Extract the (X, Y) coordinate from the center of the cell holding the provided text.  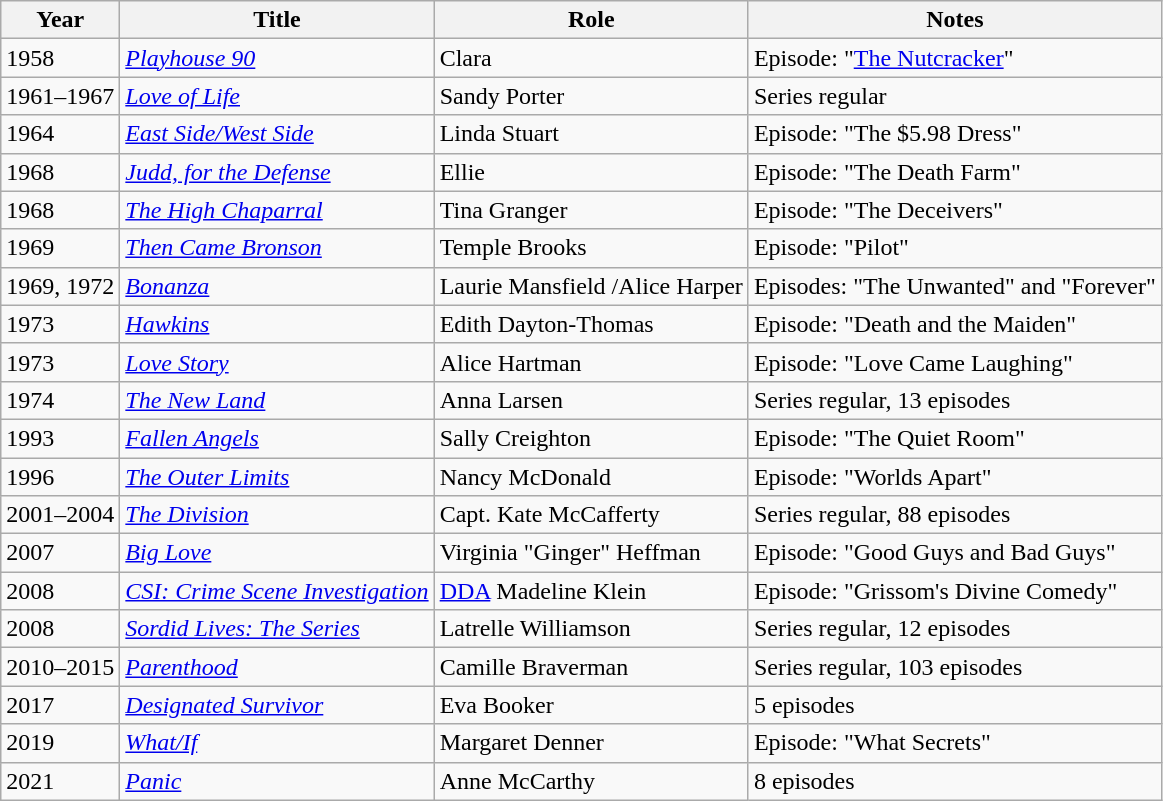
Hawkins (277, 324)
Series regular, 103 episodes (954, 667)
Tina Granger (591, 210)
Episode: "What Secrets" (954, 743)
Judd, for the Defense (277, 172)
CSI: Crime Scene Investigation (277, 591)
The High Chaparral (277, 210)
Sordid Lives: The Series (277, 629)
2021 (60, 781)
2017 (60, 705)
Temple Brooks (591, 248)
Latrelle Williamson (591, 629)
Alice Hartman (591, 362)
Series regular, 13 episodes (954, 400)
Fallen Angels (277, 438)
Bonanza (277, 286)
Year (60, 20)
Sally Creighton (591, 438)
5 episodes (954, 705)
1974 (60, 400)
Parenthood (277, 667)
Episode: "The Deceivers" (954, 210)
The Outer Limits (277, 477)
2007 (60, 553)
8 episodes (954, 781)
Series regular, 88 episodes (954, 515)
Episode: "The $5.98 Dress" (954, 134)
Episode: "The Death Farm" (954, 172)
Episode: "Good Guys and Bad Guys" (954, 553)
Big Love (277, 553)
1996 (60, 477)
Playhouse 90 (277, 58)
Then Came Bronson (277, 248)
Ellie (591, 172)
Nancy McDonald (591, 477)
Capt. Kate McCafferty (591, 515)
Edith Dayton-Thomas (591, 324)
Role (591, 20)
Episode: "Grissom's Divine Comedy" (954, 591)
The Division (277, 515)
1993 (60, 438)
1964 (60, 134)
DDA Madeline Klein (591, 591)
Virginia "Ginger" Heffman (591, 553)
Margaret Denner (591, 743)
1961–1967 (60, 96)
Series regular (954, 96)
East Side/West Side (277, 134)
2019 (60, 743)
2010–2015 (60, 667)
Anne McCarthy (591, 781)
Sandy Porter (591, 96)
1958 (60, 58)
Camille Braverman (591, 667)
Episodes: "The Unwanted" and "Forever" (954, 286)
Series regular, 12 episodes (954, 629)
Episode: "The Quiet Room" (954, 438)
2001–2004 (60, 515)
Panic (277, 781)
1969 (60, 248)
Episode: "The Nutcracker" (954, 58)
The New Land (277, 400)
What/If (277, 743)
Love Story (277, 362)
Title (277, 20)
Linda Stuart (591, 134)
Episode: "Worlds Apart" (954, 477)
Episode: "Death and the Maiden" (954, 324)
Episode: "Pilot" (954, 248)
Clara (591, 58)
1969, 1972 (60, 286)
Episode: "Love Came Laughing" (954, 362)
Notes (954, 20)
Designated Survivor (277, 705)
Love of Life (277, 96)
Laurie Mansfield /Alice Harper (591, 286)
Anna Larsen (591, 400)
Eva Booker (591, 705)
